Extract the (x, y) coordinate from the center of the cell holding the provided text.  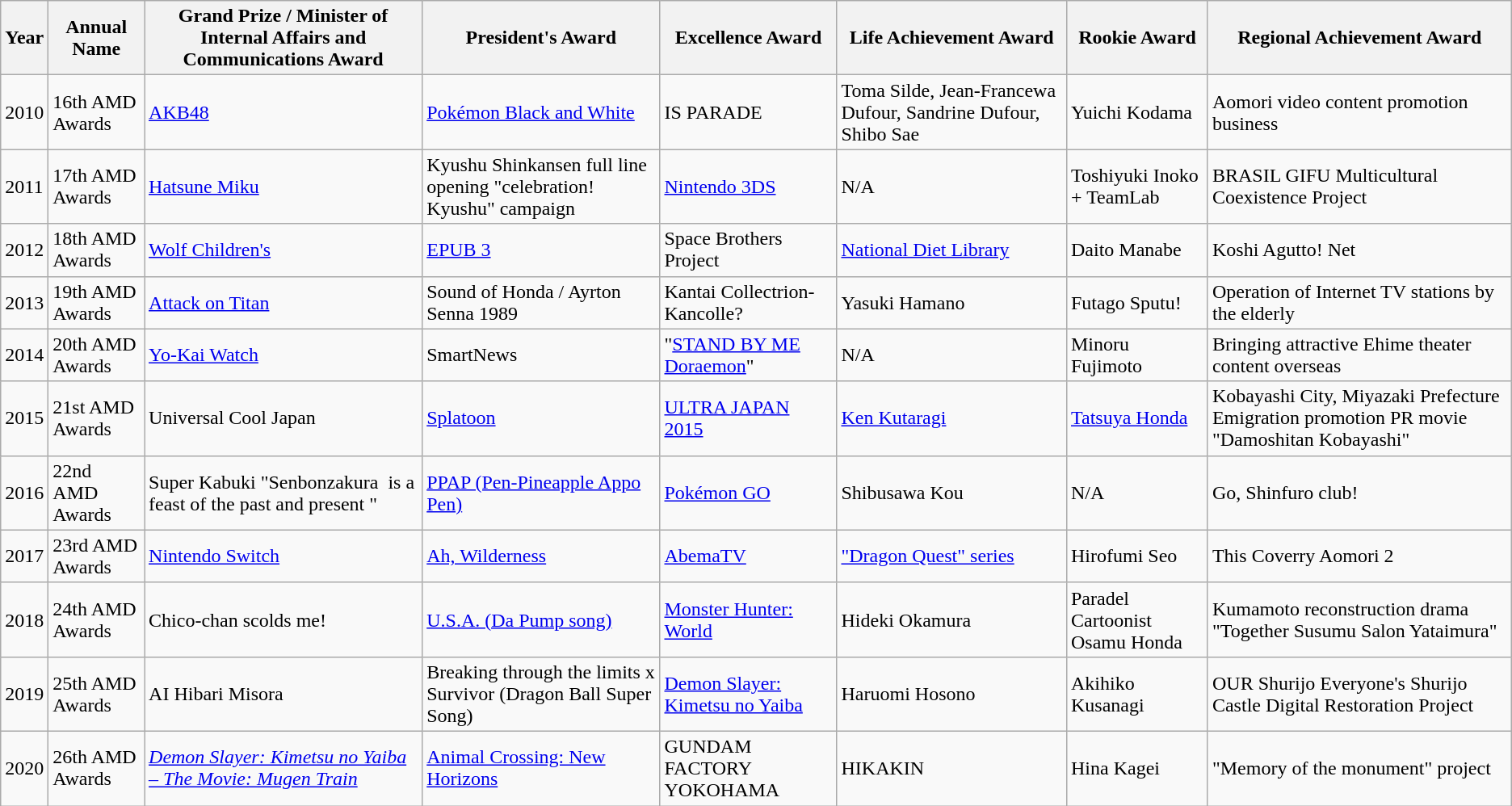
Regional Achievement Award (1359, 38)
20th AMD Awards (97, 355)
"Dragon Quest" series (951, 556)
Animal Crossing: New Horizons (541, 768)
18th AMD Awards (97, 250)
Annual Name (97, 38)
2018 (24, 619)
Ken Kutaragi (951, 418)
Sound of Honda / Ayrton Senna 1989 (541, 302)
Splatoon (541, 418)
Space Brothers Project (748, 250)
PPAP (Pen-Pineapple Appo Pen) (541, 493)
AbemaTV (748, 556)
Pokémon Black and White (541, 112)
Operation of Internet TV stations by the elderly (1359, 302)
Ah, Wilderness (541, 556)
Super Kabuki "Senbonzakura is a feast of the past and present " (283, 493)
17th AMD Awards (97, 187)
21st AMD Awards (97, 418)
Minoru Fujimoto (1137, 355)
Kumamoto reconstruction drama "Together Susumu Salon Yataimura" (1359, 619)
2014 (24, 355)
Year (24, 38)
2020 (24, 768)
22nd AMD Awards (97, 493)
2015 (24, 418)
Demon Slayer: Kimetsu no Yaiba (748, 694)
26th AMD Awards (97, 768)
2017 (24, 556)
U.S.A. (Da Pump song) (541, 619)
OUR Shurijo Everyone's Shurijo Castle Digital Restoration Project (1359, 694)
Akihiko Kusanagi (1137, 694)
ULTRA JAPAN 2015 (748, 418)
Shibusawa Kou (951, 493)
Life Achievement Award (951, 38)
Toshiyuki Inoko + TeamLab (1137, 187)
AKB48 (283, 112)
Hatsune Miku (283, 187)
Futago Sputu! (1137, 302)
Kobayashi City, Miyazaki Prefecture Emigration promotion PR movie "Damoshitan Kobayashi" (1359, 418)
Paradel Cartoonist Osamu Honda (1137, 619)
2016 (24, 493)
Yuichi Kodama (1137, 112)
Go, Shinfuro club! (1359, 493)
Attack on Titan (283, 302)
Chico-chan scolds me! (283, 619)
Wolf Children's (283, 250)
Breaking through the limits x Survivor (Dragon Ball Super Song) (541, 694)
EPUB 3 (541, 250)
Hina Kagei (1137, 768)
Tatsuya Honda (1137, 418)
"STAND BY ME Doraemon" (748, 355)
16th AMD Awards (97, 112)
Koshi Agutto! Net (1359, 250)
25th AMD Awards (97, 694)
Nintendo Switch (283, 556)
Bringing attractive Ehime theater content overseas (1359, 355)
SmartNews (541, 355)
Grand Prize / Minister of Internal Affairs and Communications Award (283, 38)
BRASIL GIFU Multicultural Coexistence Project (1359, 187)
2012 (24, 250)
Demon Slayer: Kimetsu no Yaiba – The Movie: Mugen Train (283, 768)
Pokémon GO (748, 493)
"Memory of the monument" project (1359, 768)
HIKAKIN (951, 768)
GUNDAM FACTORY YOKOHAMA (748, 768)
This Coverry Aomori 2 (1359, 556)
President's Award (541, 38)
National Diet Library (951, 250)
Haruomi Hosono (951, 694)
23rd AMD Awards (97, 556)
Rookie Award (1137, 38)
Nintendo 3DS (748, 187)
Aomori video content promotion business (1359, 112)
2010 (24, 112)
Kyushu Shinkansen full line opening "celebration! Kyushu" campaign (541, 187)
2019 (24, 694)
Excellence Award (748, 38)
AI Hibari Misora (283, 694)
Hirofumi Seo (1137, 556)
Yo-Kai Watch (283, 355)
Monster Hunter: World (748, 619)
2011 (24, 187)
Toma Silde, Jean-Francewa Dufour, Sandrine Dufour, Shibo Sae (951, 112)
Daito Manabe (1137, 250)
Hideki Okamura (951, 619)
19th AMD Awards (97, 302)
Yasuki Hamano (951, 302)
IS PARADE (748, 112)
Universal Cool Japan (283, 418)
Kantai Collectrion-Kancolle? (748, 302)
24th AMD Awards (97, 619)
2013 (24, 302)
